Locate the cell with the specified text and output its (x, y) center coordinate. 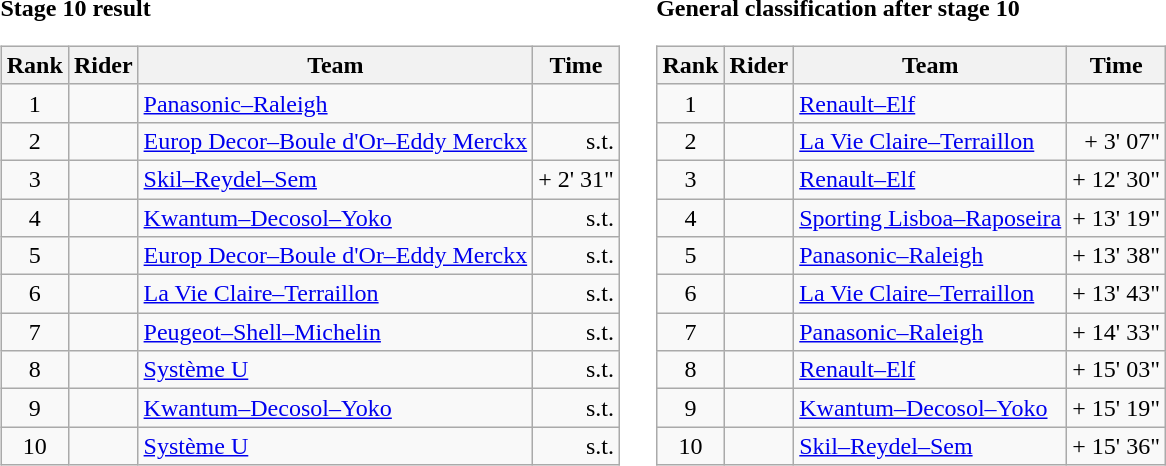
+ 15' 19" (1116, 408)
+ 12' 30" (1116, 179)
Peugeot–Shell–Michelin (336, 332)
+ 14' 33" (1116, 332)
+ 3' 07" (1116, 141)
+ 13' 38" (1116, 256)
+ 13' 19" (1116, 217)
+ 15' 03" (1116, 370)
+ 15' 36" (1116, 446)
Sporting Lisboa–Raposeira (930, 217)
+ 2' 31" (576, 179)
+ 13' 43" (1116, 294)
